Extract the [X, Y] coordinate from the center of the cell holding the provided text.  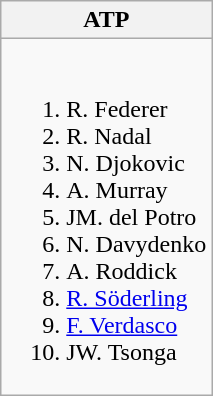
ATP [106, 20]
R. Federer R. Nadal N. Djokovic A. Murray JM. del Potro N. Davydenko A. Roddick R. Söderling F. Verdasco JW. Tsonga [106, 217]
